Extract the [x, y] coordinate from the center of the cell holding the provided text.  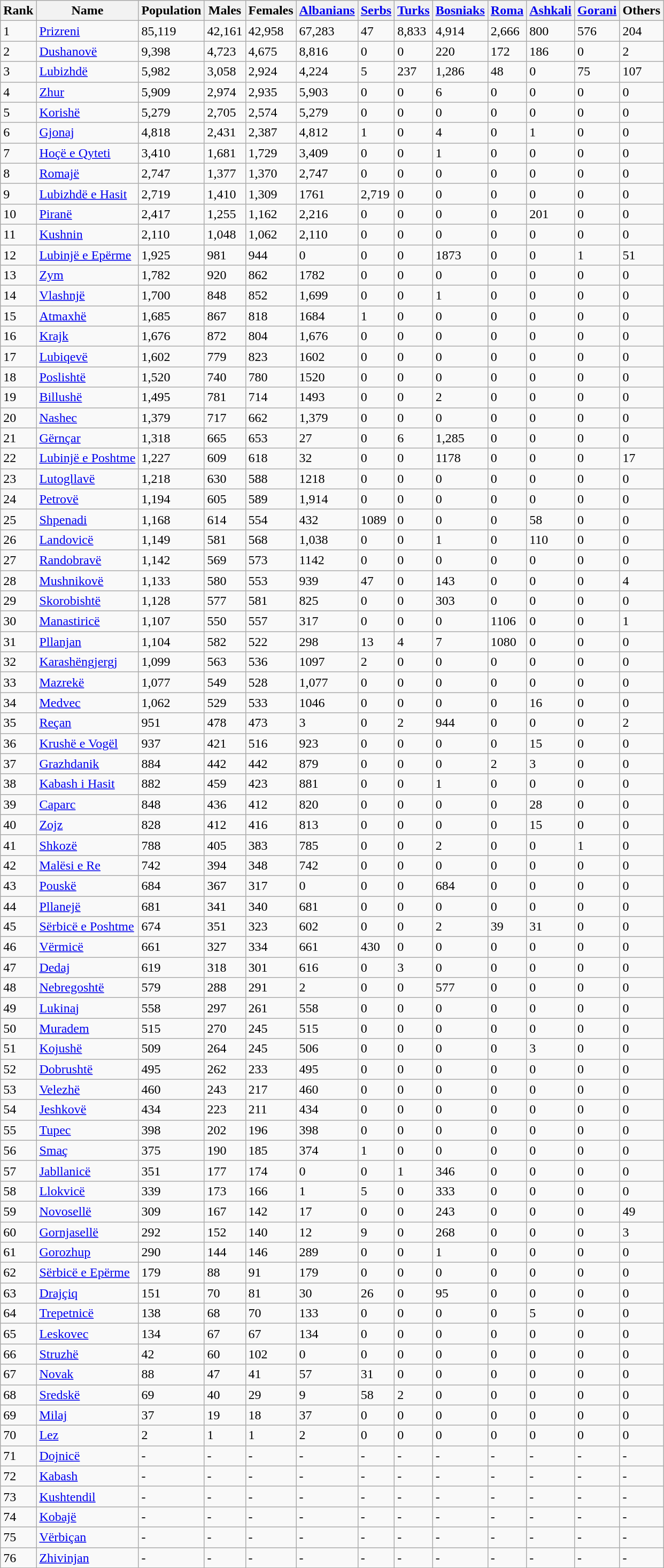
Sërbicë e Epërme [88, 1273]
Turks [414, 11]
1142 [327, 560]
432 [327, 519]
303 [460, 601]
920 [225, 275]
528 [271, 682]
174 [271, 1171]
5,903 [327, 92]
Nashec [88, 418]
63 [18, 1293]
54 [18, 1110]
25 [18, 519]
717 [225, 418]
923 [327, 743]
981 [225, 255]
785 [327, 845]
Prizreni [88, 31]
614 [225, 519]
779 [225, 357]
Jabllanicë [88, 1171]
298 [327, 642]
605 [225, 499]
Medvec [88, 703]
Kushnin [88, 234]
416 [271, 825]
568 [271, 540]
951 [171, 723]
Trepetnicë [88, 1313]
1873 [460, 255]
323 [271, 927]
788 [171, 845]
233 [271, 1069]
35 [18, 723]
Landovicë [88, 540]
383 [271, 845]
818 [271, 316]
436 [225, 804]
3,409 [327, 153]
217 [271, 1089]
1493 [327, 397]
268 [460, 1232]
52 [18, 1069]
Jeshkovë [88, 1110]
Milaj [88, 1415]
1,048 [225, 234]
Lez [88, 1435]
1,729 [271, 153]
2,974 [225, 92]
34 [18, 703]
580 [225, 580]
22 [18, 458]
405 [225, 845]
Lubizhdë [88, 72]
800 [551, 31]
196 [271, 1130]
38 [18, 784]
8,833 [414, 31]
Males [225, 11]
828 [171, 825]
Albanians [327, 11]
23 [18, 479]
Kushtendil [88, 1496]
653 [271, 438]
14 [18, 296]
473 [271, 723]
879 [327, 764]
220 [460, 51]
616 [327, 967]
780 [271, 377]
21 [18, 438]
85,119 [171, 31]
172 [507, 51]
820 [327, 804]
394 [225, 865]
1,495 [171, 397]
Mazrekë [88, 682]
Gorani [597, 11]
76 [18, 1558]
1,914 [327, 499]
Randobravë [88, 560]
140 [271, 1232]
509 [171, 1049]
204 [642, 31]
42,958 [271, 31]
20 [18, 418]
Serbs [376, 11]
211 [271, 1110]
Roma [507, 11]
862 [271, 275]
1,318 [171, 438]
Struzhë [88, 1354]
1,925 [171, 255]
4,818 [171, 133]
202 [225, 1130]
665 [225, 438]
4,812 [327, 133]
Novosellë [88, 1211]
1,149 [171, 540]
333 [460, 1191]
529 [225, 703]
1,309 [271, 194]
569 [225, 560]
11 [18, 234]
872 [225, 336]
630 [225, 479]
1,286 [460, 72]
Kabash [88, 1476]
1097 [327, 662]
348 [271, 865]
44 [18, 906]
375 [171, 1150]
Lutogllavë [88, 479]
522 [271, 642]
151 [171, 1293]
478 [225, 723]
1761 [327, 194]
297 [225, 1008]
65 [18, 1334]
Lubinjë e Epërme [88, 255]
4,914 [460, 31]
190 [225, 1150]
167 [225, 1211]
1,685 [171, 316]
Nebregoshtë [88, 988]
173 [225, 1191]
95 [460, 1293]
Poslishtë [88, 377]
Kabash i Hasit [88, 784]
71 [18, 1456]
1,227 [171, 458]
1,218 [171, 479]
1,107 [171, 621]
61 [18, 1252]
Others [642, 11]
Tupec [88, 1130]
143 [460, 580]
290 [171, 1252]
138 [171, 1313]
1,602 [171, 357]
10 [18, 214]
5,982 [171, 72]
91 [271, 1273]
533 [271, 703]
Dedaj [88, 967]
291 [271, 988]
662 [271, 418]
292 [171, 1232]
2,417 [171, 214]
553 [271, 580]
579 [171, 988]
Zojz [88, 825]
62 [18, 1273]
1178 [460, 458]
740 [225, 377]
423 [271, 784]
201 [551, 214]
Malësi e Re [88, 865]
1,142 [171, 560]
346 [460, 1171]
Population [171, 11]
Gornjasellë [88, 1232]
1,782 [171, 275]
Zhur [88, 92]
301 [271, 967]
549 [225, 682]
554 [271, 519]
825 [327, 601]
8,816 [327, 51]
5,909 [171, 92]
Korishë [88, 112]
Novak [88, 1374]
1218 [327, 479]
185 [271, 1150]
67,283 [327, 31]
882 [171, 784]
46 [18, 947]
237 [414, 72]
Dobrushtë [88, 1069]
557 [271, 621]
Leskovec [88, 1334]
2,387 [271, 133]
Pllanjan [88, 642]
Zym [88, 275]
Piranë [88, 214]
618 [271, 458]
674 [171, 927]
576 [597, 31]
166 [271, 1191]
36 [18, 743]
81 [271, 1293]
1,520 [171, 377]
56 [18, 1150]
1520 [327, 377]
2,431 [225, 133]
1,133 [171, 580]
102 [271, 1354]
341 [225, 906]
Mushnikovë [88, 580]
Gjonaj [88, 133]
1080 [507, 642]
1106 [507, 621]
Llokvicë [88, 1191]
813 [327, 825]
3,058 [225, 72]
Bosniaks [460, 11]
Lubizhdë e Hasit [88, 194]
714 [271, 397]
1,377 [225, 173]
59 [18, 1211]
73 [18, 1496]
Hoçë e Qyteti [88, 153]
Kobajë [88, 1517]
Atmaxhë [88, 316]
142 [271, 1211]
516 [271, 743]
186 [551, 51]
318 [225, 967]
459 [225, 784]
1,699 [327, 296]
1046 [327, 703]
Drajçiq [88, 1293]
Vërbiçan [88, 1537]
Krajk [88, 336]
852 [271, 296]
Gorozhup [88, 1252]
1,681 [225, 153]
823 [271, 357]
1,700 [171, 296]
550 [225, 621]
53 [18, 1089]
177 [225, 1171]
144 [225, 1252]
1,168 [171, 519]
1,410 [225, 194]
Sërbicë e Poshtme [88, 927]
110 [551, 540]
334 [271, 947]
2,924 [271, 72]
589 [271, 499]
55 [18, 1130]
264 [225, 1049]
Billushë [88, 397]
602 [327, 927]
223 [225, 1110]
8 [18, 173]
340 [271, 906]
367 [225, 886]
Shkozë [88, 845]
Lubiqevë [88, 357]
374 [327, 1150]
1602 [327, 357]
64 [18, 1313]
Females [271, 11]
3,410 [171, 153]
Caparc [88, 804]
1,370 [271, 173]
1089 [376, 519]
2,705 [225, 112]
4,723 [225, 51]
804 [271, 336]
Rank [18, 11]
563 [225, 662]
Velezhë [88, 1089]
Reçan [88, 723]
2,574 [271, 112]
309 [171, 1211]
262 [225, 1069]
536 [271, 662]
4,675 [271, 51]
Skorobishtë [88, 601]
619 [171, 967]
Romajë [88, 173]
Muradem [88, 1028]
1,194 [171, 499]
72 [18, 1476]
Gërnçar [88, 438]
4,224 [327, 72]
1782 [327, 275]
Karashëngjergj [88, 662]
289 [327, 1252]
1,285 [460, 438]
881 [327, 784]
Vlashnjë [88, 296]
781 [225, 397]
506 [327, 1049]
261 [271, 1008]
288 [225, 988]
Shpenadi [88, 519]
24 [18, 499]
66 [18, 1354]
937 [171, 743]
1,099 [171, 662]
33 [18, 682]
939 [327, 580]
Smaç [88, 1150]
573 [271, 560]
133 [327, 1313]
Kojushë [88, 1049]
1,162 [271, 214]
582 [225, 642]
2,216 [327, 214]
430 [376, 947]
1,038 [327, 540]
74 [18, 1517]
Lukinaj [88, 1008]
Pllanejë [88, 906]
1,128 [171, 601]
Petrovë [88, 499]
1,255 [225, 214]
Krushë e Vogël [88, 743]
421 [225, 743]
42,161 [225, 31]
884 [171, 764]
588 [271, 479]
270 [225, 1028]
Ashkali [551, 11]
45 [18, 927]
107 [642, 72]
152 [225, 1232]
339 [171, 1191]
Name [88, 11]
Sredskë [88, 1395]
2,935 [271, 92]
146 [271, 1252]
2,666 [507, 31]
Grazhdanik [88, 764]
Pouskë [88, 886]
Vërmicë [88, 947]
Dushanovë [88, 51]
Zhivinjan [88, 1558]
327 [225, 947]
Dojnicë [88, 1456]
1684 [327, 316]
9,398 [171, 51]
43 [18, 886]
Manastiricë [88, 621]
867 [225, 316]
Lubinjë e Poshtme [88, 458]
50 [18, 1028]
1,104 [171, 642]
609 [225, 458]
